Pinpoint the cell where the given text exists, returning its (x, y) midpoint coordinate. 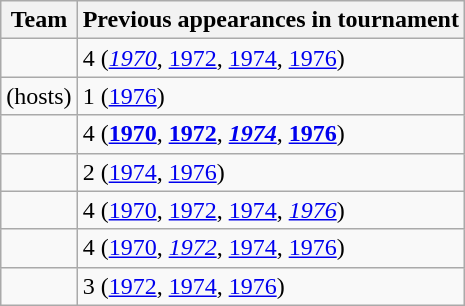
2 (1974, 1976) (270, 172)
1 (1976) (270, 96)
Team (39, 20)
Previous appearances in tournament (270, 20)
3 (1972, 1974, 1976) (270, 286)
(hosts) (39, 96)
